Detect which cell encompasses the target text, then output its (x, y) center coordinate. 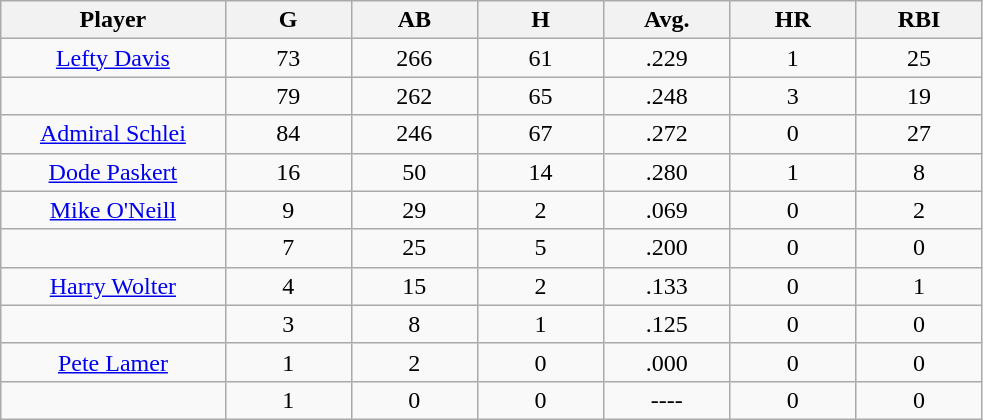
.125 (667, 324)
262 (414, 96)
16 (288, 172)
Admiral Schlei (113, 134)
Dode Paskert (113, 172)
61 (540, 58)
15 (414, 286)
246 (414, 134)
AB (414, 20)
Harry Wolter (113, 286)
65 (540, 96)
84 (288, 134)
.000 (667, 362)
Avg. (667, 20)
.200 (667, 248)
14 (540, 172)
Mike O'Neill (113, 210)
27 (919, 134)
HR (793, 20)
50 (414, 172)
.229 (667, 58)
29 (414, 210)
.069 (667, 210)
H (540, 20)
266 (414, 58)
73 (288, 58)
Pete Lamer (113, 362)
RBI (919, 20)
7 (288, 248)
---- (667, 400)
Player (113, 20)
19 (919, 96)
5 (540, 248)
67 (540, 134)
.280 (667, 172)
.272 (667, 134)
G (288, 20)
79 (288, 96)
Lefty Davis (113, 58)
9 (288, 210)
.248 (667, 96)
4 (288, 286)
.133 (667, 286)
